Return [X, Y] of the center of cell containing provided text 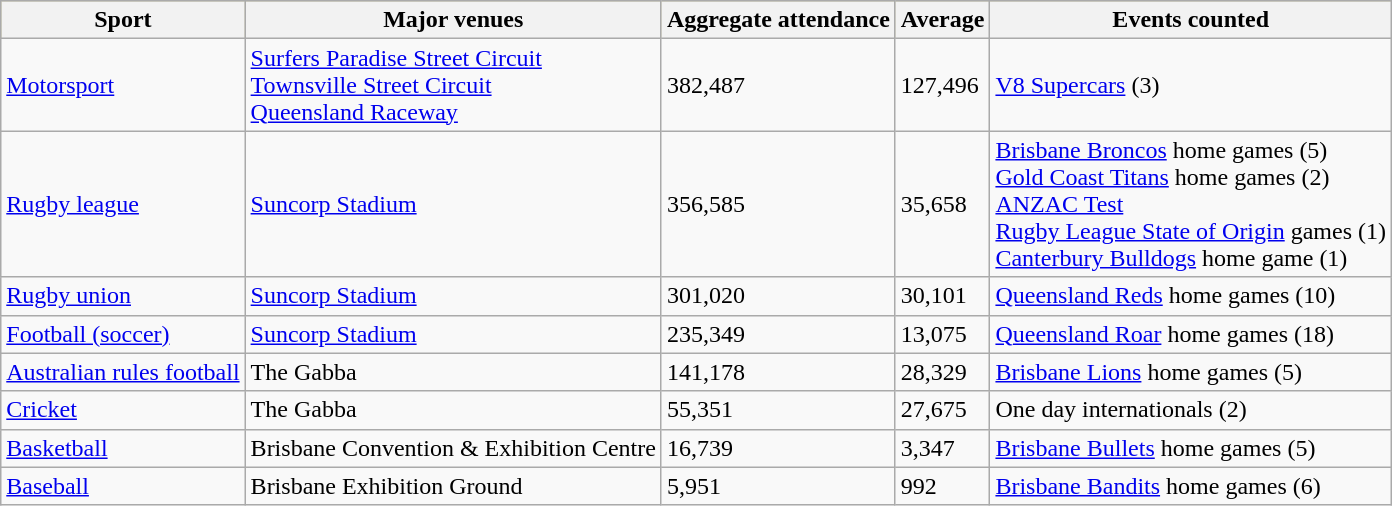
3,347 [942, 448]
Major venues [453, 20]
28,329 [942, 372]
Average [942, 20]
One day internationals (2) [1191, 410]
Rugby league [123, 204]
356,585 [778, 204]
Rugby union [123, 296]
55,351 [778, 410]
Football (soccer) [123, 334]
Surfers Paradise Street CircuitTownsville Street CircuitQueensland Raceway [453, 85]
Brisbane Broncos home games (5)Gold Coast Titans home games (2)ANZAC TestRugby League State of Origin games (1)Canterbury Bulldogs home game (1) [1191, 204]
127,496 [942, 85]
Queensland Roar home games (18) [1191, 334]
Brisbane Convention & Exhibition Centre [453, 448]
Aggregate attendance [778, 20]
Queensland Reds home games (10) [1191, 296]
301,020 [778, 296]
Baseball [123, 486]
Sport [123, 20]
141,178 [778, 372]
13,075 [942, 334]
27,675 [942, 410]
Events counted [1191, 20]
Brisbane Exhibition Ground [453, 486]
Brisbane Lions home games (5) [1191, 372]
5,951 [778, 486]
35,658 [942, 204]
Brisbane Bullets home games (5) [1191, 448]
Basketball [123, 448]
235,349 [778, 334]
V8 Supercars (3) [1191, 85]
992 [942, 486]
Brisbane Bandits home games (6) [1191, 486]
16,739 [778, 448]
Australian rules football [123, 372]
30,101 [942, 296]
382,487 [778, 85]
Motorsport [123, 85]
Cricket [123, 410]
